Return (X, Y) of the center of cell containing provided text 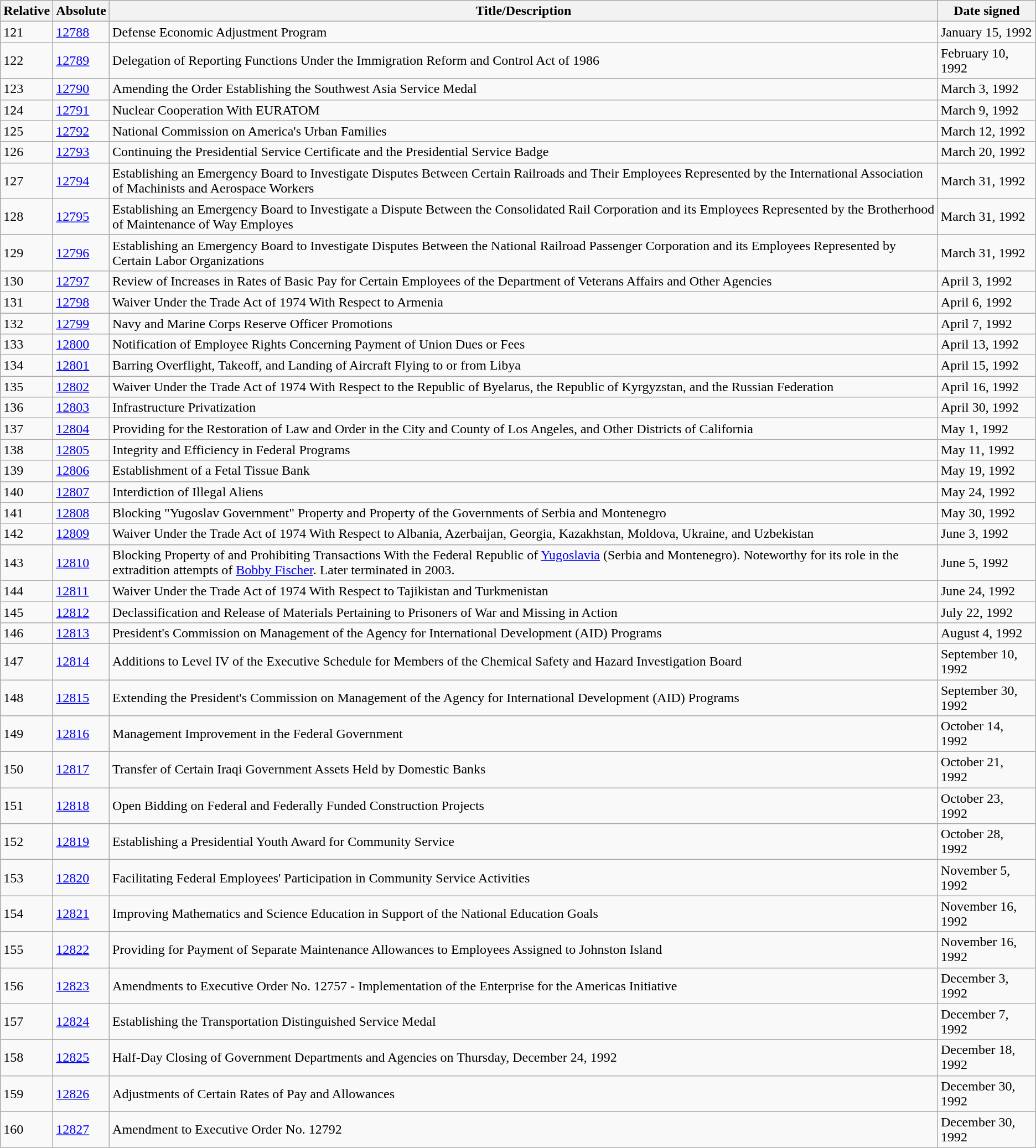
12805 (81, 450)
137 (27, 429)
March 9, 1992 (986, 110)
12789 (81, 61)
Title/Description (524, 11)
April 30, 1992 (986, 408)
124 (27, 110)
12792 (81, 131)
Amendments to Executive Order No. 12757 - Implementation of the Enterprise for the Americas Initiative (524, 986)
December 18, 1992 (986, 1058)
150 (27, 770)
12798 (81, 302)
Waiver Under the Trade Act of 1974 With Respect to Albania, Azerbaijan, Georgia, Kazakhstan, Moldova, Ukraine, and Uzbekistan (524, 534)
Half-Day Closing of Government Departments and Agencies on Thursday, December 24, 1992 (524, 1058)
Establishing the Transportation Distinguished Service Medal (524, 1021)
123 (27, 89)
May 1, 1992 (986, 429)
July 22, 1992 (986, 612)
Adjustments of Certain Rates of Pay and Allowances (524, 1093)
Barring Overflight, Takeoff, and Landing of Aircraft Flying to or from Libya (524, 366)
12825 (81, 1058)
12804 (81, 429)
146 (27, 633)
129 (27, 252)
140 (27, 492)
Facilitating Federal Employees' Participation in Community Service Activities (524, 877)
August 4, 1992 (986, 633)
141 (27, 513)
President's Commission on Management of the Agency for International Development (AID) Programs (524, 633)
National Commission on America's Urban Families (524, 131)
12817 (81, 770)
155 (27, 949)
Providing for the Restoration of Law and Order in the City and County of Los Angeles, and Other Districts of California (524, 429)
12811 (81, 591)
12819 (81, 842)
152 (27, 842)
Relative (27, 11)
12788 (81, 32)
121 (27, 32)
148 (27, 697)
12791 (81, 110)
March 3, 1992 (986, 89)
158 (27, 1058)
Open Bidding on Federal and Federally Funded Construction Projects (524, 806)
Date signed (986, 11)
April 6, 1992 (986, 302)
October 21, 1992 (986, 770)
143 (27, 562)
April 16, 1992 (986, 387)
Management Improvement in the Federal Government (524, 734)
159 (27, 1093)
April 7, 1992 (986, 324)
June 3, 1992 (986, 534)
125 (27, 131)
Additions to Level IV of the Executive Schedule for Members of the Chemical Safety and Hazard Investigation Board (524, 662)
153 (27, 877)
April 13, 1992 (986, 345)
November 5, 1992 (986, 877)
January 15, 1992 (986, 32)
May 19, 1992 (986, 471)
12816 (81, 734)
12801 (81, 366)
136 (27, 408)
12807 (81, 492)
Nuclear Cooperation With EURATOM (524, 110)
12827 (81, 1130)
October 28, 1992 (986, 842)
145 (27, 612)
12802 (81, 387)
128 (27, 217)
May 30, 1992 (986, 513)
126 (27, 152)
12797 (81, 281)
Continuing the Presidential Service Certificate and the Presidential Service Badge (524, 152)
Waiver Under the Trade Act of 1974 With Respect to Armenia (524, 302)
12806 (81, 471)
157 (27, 1021)
134 (27, 366)
12812 (81, 612)
154 (27, 914)
May 24, 1992 (986, 492)
139 (27, 471)
February 10, 1992 (986, 61)
June 24, 1992 (986, 591)
March 20, 1992 (986, 152)
12794 (81, 180)
12809 (81, 534)
Waiver Under the Trade Act of 1974 With Respect to Tajikistan and Turkmenistan (524, 591)
Defense Economic Adjustment Program (524, 32)
12803 (81, 408)
149 (27, 734)
12793 (81, 152)
Providing for Payment of Separate Maintenance Allowances to Employees Assigned to Johnston Island (524, 949)
12795 (81, 217)
130 (27, 281)
Delegation of Reporting Functions Under the Immigration Reform and Control Act of 1986 (524, 61)
Amending the Order Establishing the Southwest Asia Service Medal (524, 89)
Review of Increases in Rates of Basic Pay for Certain Employees of the Department of Veterans Affairs and Other Agencies (524, 281)
June 5, 1992 (986, 562)
Blocking "Yugoslav Government" Property and Property of the Governments of Serbia and Montenegro (524, 513)
12813 (81, 633)
156 (27, 986)
12799 (81, 324)
Navy and Marine Corps Reserve Officer Promotions (524, 324)
Waiver Under the Trade Act of 1974 With Respect to the Republic of Byelarus, the Republic of Kyrgyzstan, and the Russian Federation (524, 387)
131 (27, 302)
October 23, 1992 (986, 806)
Integrity and Efficiency in Federal Programs (524, 450)
Declassification and Release of Materials Pertaining to Prisoners of War and Missing in Action (524, 612)
12826 (81, 1093)
Improving Mathematics and Science Education in Support of the National Education Goals (524, 914)
142 (27, 534)
April 3, 1992 (986, 281)
133 (27, 345)
March 12, 1992 (986, 131)
Extending the President's Commission on Management of the Agency for International Development (AID) Programs (524, 697)
12810 (81, 562)
132 (27, 324)
Establishing a Presidential Youth Award for Community Service (524, 842)
Establishment of a Fetal Tissue Bank (524, 471)
12824 (81, 1021)
144 (27, 591)
December 3, 1992 (986, 986)
September 30, 1992 (986, 697)
127 (27, 180)
135 (27, 387)
147 (27, 662)
October 14, 1992 (986, 734)
April 15, 1992 (986, 366)
12822 (81, 949)
122 (27, 61)
12808 (81, 513)
12796 (81, 252)
Absolute (81, 11)
Transfer of Certain Iraqi Government Assets Held by Domestic Banks (524, 770)
Amendment to Executive Order No. 12792 (524, 1130)
160 (27, 1130)
12823 (81, 986)
Infrastructure Privatization (524, 408)
12800 (81, 345)
May 11, 1992 (986, 450)
Interdiction of Illegal Aliens (524, 492)
December 7, 1992 (986, 1021)
12821 (81, 914)
12790 (81, 89)
12815 (81, 697)
Notification of Employee Rights Concerning Payment of Union Dues or Fees (524, 345)
12814 (81, 662)
12818 (81, 806)
12820 (81, 877)
151 (27, 806)
September 10, 1992 (986, 662)
138 (27, 450)
